Output the (X, Y) coordinate of the center of the cell containing the given text.  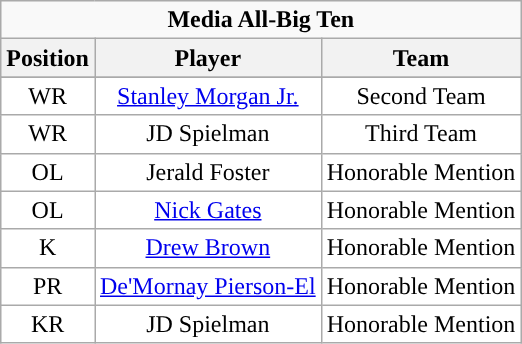
KR (48, 324)
Drew Brown (208, 248)
PR (48, 286)
Second Team (421, 96)
Jerald Foster (208, 172)
Position (48, 58)
Player (208, 58)
Third Team (421, 134)
Team (421, 58)
De'Mornay Pierson-El (208, 286)
K (48, 248)
Nick Gates (208, 210)
Media All-Big Ten (261, 20)
Stanley Morgan Jr. (208, 96)
